Return the [X, Y] coordinate for the center point of the cell that contains the specified text.  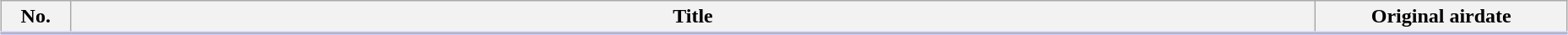
Title [693, 17]
Original airdate [1441, 17]
No. [35, 17]
